Find where the given text appears and provide that cell's center as (X, Y) coordinate. 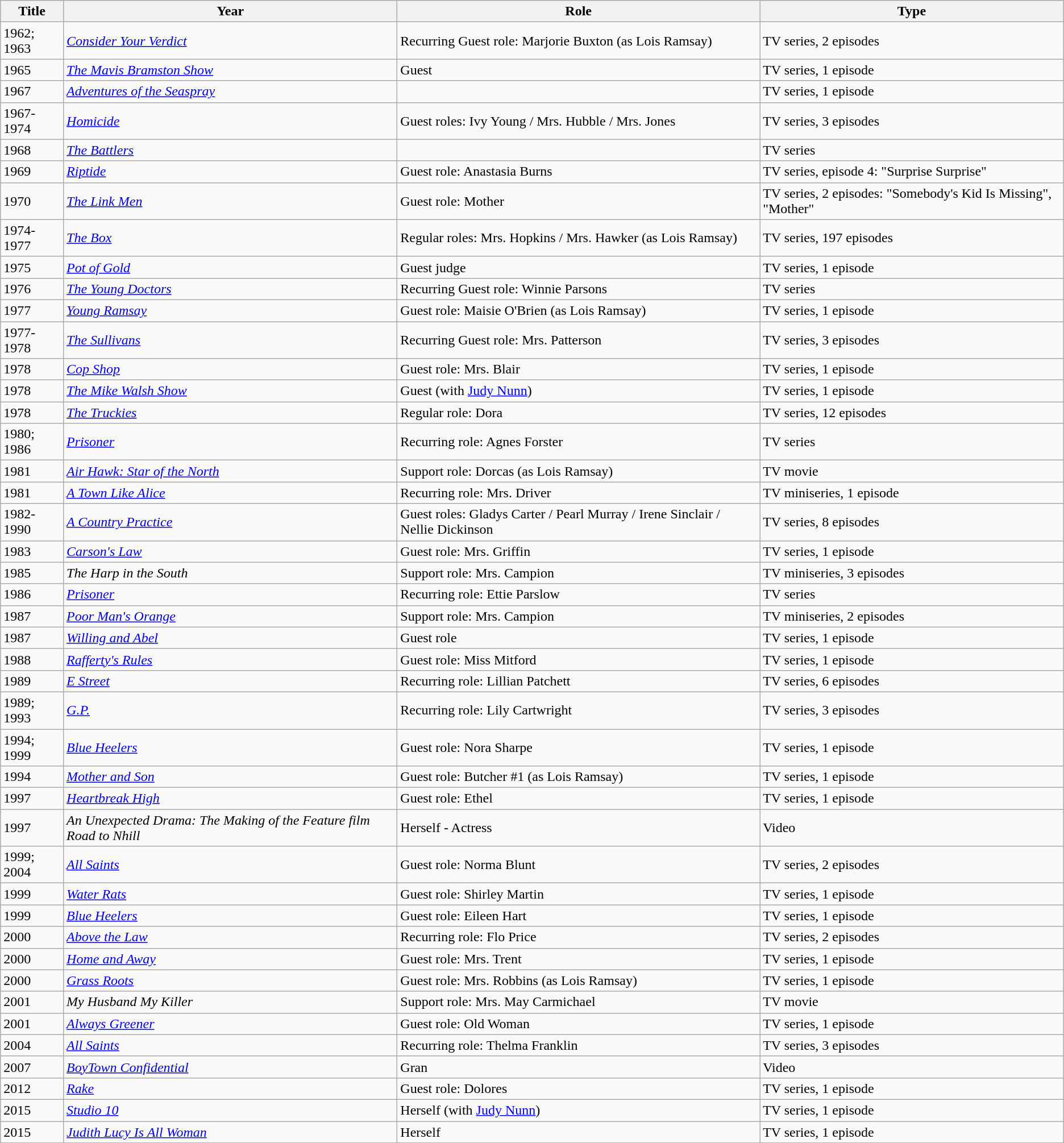
Air Hawk: Star of the North (231, 471)
Guest (579, 70)
1975 (32, 267)
Herself (579, 1132)
Guest judge (579, 267)
Water Rats (231, 894)
Guest role: Shirley Martin (579, 894)
Title (32, 11)
TV miniseries, 3 episodes (912, 573)
Homicide (231, 120)
Guest role: Norma Blunt (579, 865)
1969 (32, 172)
Riptide (231, 172)
Recurring role: Lillian Patchett (579, 681)
Role (579, 11)
1974-1977 (32, 238)
Guest role: Dolores (579, 1088)
1970 (32, 201)
Recurring role: Agnes Forster (579, 442)
Recurring role: Lily Cartwright (579, 710)
TV series, 197 episodes (912, 238)
Willing and Abel (231, 638)
Guest role: Nora Sharpe (579, 747)
Guest role: Mrs. Robbins (as Lois Ramsay) (579, 980)
1982-1990 (32, 522)
Cop Shop (231, 369)
The Harp in the South (231, 573)
Consider Your Verdict (231, 41)
Herself (with Judy Nunn) (579, 1110)
Guest role: Mrs. Trent (579, 959)
Guest role: Mrs. Blair (579, 369)
Poor Man's Orange (231, 616)
The Mike Walsh Show (231, 391)
Rake (231, 1088)
1976 (32, 289)
An Unexpected Drama: The Making of the Feature film Road to Nhill (231, 828)
Guest role: Anastasia Burns (579, 172)
Always Greener (231, 1024)
Type (912, 11)
Rafferty's Rules (231, 659)
1994; 1999 (32, 747)
The Mavis Bramston Show (231, 70)
1967-1974 (32, 120)
The Sullivans (231, 340)
1962; 1963 (32, 41)
Support role: Mrs. May Carmichael (579, 1002)
Guest role: Maisie O'Brien (as Lois Ramsay) (579, 310)
Studio 10 (231, 1110)
Support role: Dorcas (as Lois Ramsay) (579, 471)
2007 (32, 1067)
Pot of Gold (231, 267)
Guest role: Miss Mitford (579, 659)
The Truckies (231, 413)
1967 (32, 92)
G.P. (231, 710)
A Town Like Alice (231, 493)
The Battlers (231, 150)
1968 (32, 150)
1994 (32, 777)
Mother and Son (231, 777)
Young Ramsay (231, 310)
Guest role: Butcher #1 (as Lois Ramsay) (579, 777)
1965 (32, 70)
Regular role: Dora (579, 413)
Guest role: Ethel (579, 799)
1980; 1986 (32, 442)
Carson's Law (231, 551)
My Husband My Killer (231, 1002)
Recurring role: Ettie Parslow (579, 595)
Guest role: Old Woman (579, 1024)
Recurring Guest role: Mrs. Patterson (579, 340)
1985 (32, 573)
Guest role: Mrs. Griffin (579, 551)
TV series, 2 episodes: "Somebody's Kid Is Missing", "Mother" (912, 201)
TV series, 6 episodes (912, 681)
Guest roles: Ivy Young / Mrs. Hubble / Mrs. Jones (579, 120)
Adventures of the Seaspray (231, 92)
Gran (579, 1067)
1977-1978 (32, 340)
1983 (32, 551)
The Link Men (231, 201)
Recurring Guest role: Marjorie Buxton (as Lois Ramsay) (579, 41)
Regular roles: Mrs. Hopkins / Mrs. Hawker (as Lois Ramsay) (579, 238)
1988 (32, 659)
1977 (32, 310)
TV series, 8 episodes (912, 522)
Recurring role: Mrs. Driver (579, 493)
Herself - Actress (579, 828)
Home and Away (231, 959)
1989 (32, 681)
2012 (32, 1088)
A Country Practice (231, 522)
Guest roles: Gladys Carter / Pearl Murray / Irene Sinclair / Nellie Dickinson (579, 522)
Heartbreak High (231, 799)
The Box (231, 238)
Judith Lucy Is All Woman (231, 1132)
BoyTown Confidential (231, 1067)
Guest role: Mother (579, 201)
1986 (32, 595)
Guest role: Eileen Hart (579, 916)
Above the Law (231, 937)
1999; 2004 (32, 865)
Guest role (579, 638)
The Young Doctors (231, 289)
TV miniseries, 2 episodes (912, 616)
2004 (32, 1045)
Recurring role: Thelma Franklin (579, 1045)
TV series, episode 4: "Surprise Surprise" (912, 172)
E Street (231, 681)
Year (231, 11)
TV series, 12 episodes (912, 413)
Recurring role: Flo Price (579, 937)
1989; 1993 (32, 710)
Guest (with Judy Nunn) (579, 391)
Grass Roots (231, 980)
Recurring Guest role: Winnie Parsons (579, 289)
TV miniseries, 1 episode (912, 493)
